Determine the (X, Y) coordinate at the center of the cell enclosing the given text.  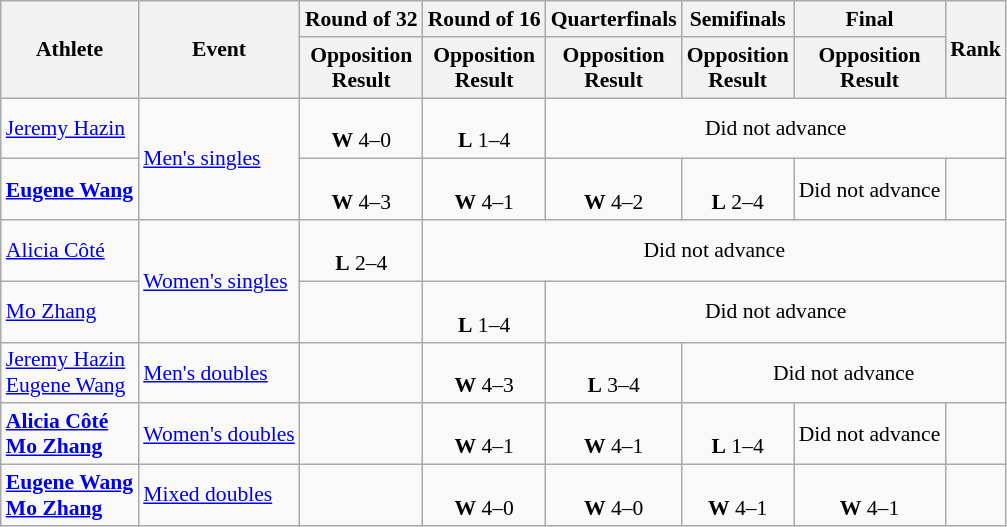
Mo Zhang (70, 312)
Rank (976, 50)
Women's singles (219, 281)
Alicia Côté (70, 250)
Event (219, 50)
L 3–4 (614, 372)
Men's singles (219, 159)
Semifinals (738, 19)
Final (870, 19)
Alicia CôtéMo Zhang (70, 434)
Round of 32 (362, 19)
Quarterfinals (614, 19)
Jeremy Hazin (70, 128)
Mixed doubles (219, 496)
Round of 16 (484, 19)
W 4–2 (614, 190)
Men's doubles (219, 372)
Athlete (70, 50)
Women's doubles (219, 434)
Eugene Wang (70, 190)
Jeremy HazinEugene Wang (70, 372)
Eugene WangMo Zhang (70, 496)
